Return [X, Y] of the center of cell containing provided text 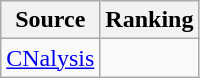
CNalysis [50, 58]
Ranking [150, 20]
Source [50, 20]
